Capture the cell that displays the provided text and extract its [X, Y] central coordinate. 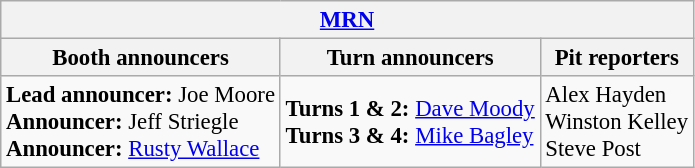
Turns 1 & 2: Dave MoodyTurns 3 & 4: Mike Bagley [410, 122]
Lead announcer: Joe MooreAnnouncer: Jeff StriegleAnnouncer: Rusty Wallace [141, 122]
Alex HaydenWinston KelleySteve Post [616, 122]
MRN [348, 20]
Pit reporters [616, 58]
Booth announcers [141, 58]
Turn announcers [410, 58]
